Extract the (X, Y) coordinate from the center of the cell holding the provided text.  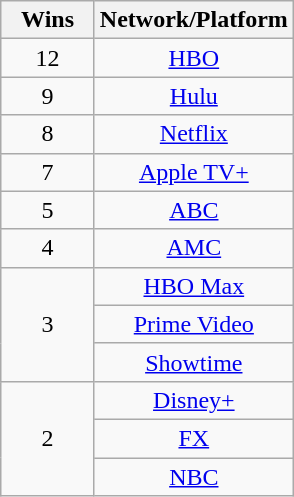
AMC (194, 248)
Wins (48, 20)
HBO Max (194, 286)
HBO (194, 58)
Network/Platform (194, 20)
ABC (194, 210)
Disney+ (194, 400)
FX (194, 438)
NBC (194, 477)
Hulu (194, 96)
2 (48, 438)
Prime Video (194, 324)
7 (48, 172)
Showtime (194, 362)
3 (48, 324)
8 (48, 134)
9 (48, 96)
Apple TV+ (194, 172)
5 (48, 210)
12 (48, 58)
Netflix (194, 134)
4 (48, 248)
